Locate the cell with the specified text and output its [x, y] center coordinate. 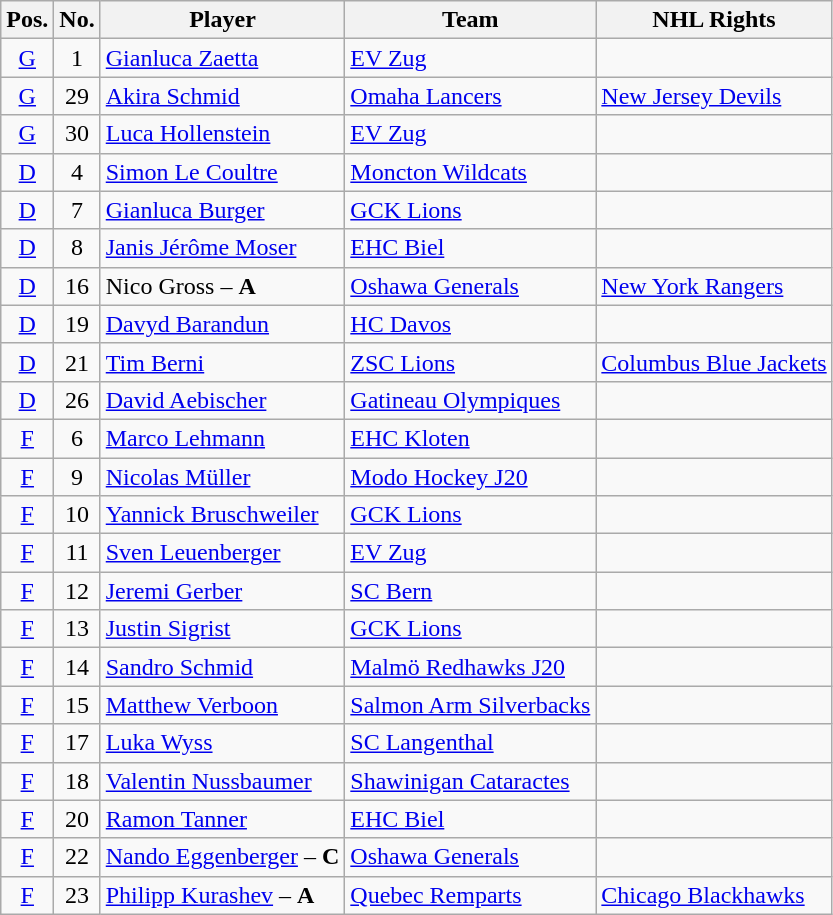
Gianluca Burger [222, 210]
Player [222, 20]
EHC Kloten [470, 438]
Shawinigan Cataractes [470, 781]
21 [77, 362]
13 [77, 629]
20 [77, 819]
No. [77, 20]
Sandro Schmid [222, 667]
Philipp Kurashev – A [222, 895]
New York Rangers [714, 286]
Akira Schmid [222, 96]
9 [77, 477]
6 [77, 438]
David Aebischer [222, 400]
SC Bern [470, 591]
Columbus Blue Jackets [714, 362]
4 [77, 172]
Matthew Verboon [222, 705]
Tim Berni [222, 362]
Davyd Barandun [222, 324]
New Jersey Devils [714, 96]
30 [77, 134]
Luka Wyss [222, 743]
Salmon Arm Silverbacks [470, 705]
Valentin Nussbaumer [222, 781]
Justin Sigrist [222, 629]
16 [77, 286]
Nicolas Müller [222, 477]
Luca Hollenstein [222, 134]
11 [77, 553]
29 [77, 96]
8 [77, 248]
15 [77, 705]
Nando Eggenberger – C [222, 857]
14 [77, 667]
7 [77, 210]
HC Davos [470, 324]
Janis Jérôme Moser [222, 248]
12 [77, 591]
Yannick Bruschweiler [222, 515]
23 [77, 895]
Jeremi Gerber [222, 591]
Malmö Redhawks J20 [470, 667]
Quebec Remparts [470, 895]
Pos. [28, 20]
Sven Leuenberger [222, 553]
Modo Hockey J20 [470, 477]
NHL Rights [714, 20]
26 [77, 400]
Team [470, 20]
Gatineau Olympiques [470, 400]
22 [77, 857]
1 [77, 58]
18 [77, 781]
Simon Le Coultre [222, 172]
Omaha Lancers [470, 96]
Marco Lehmann [222, 438]
ZSC Lions [470, 362]
Chicago Blackhawks [714, 895]
SC Langenthal [470, 743]
10 [77, 515]
Nico Gross – A [222, 286]
Ramon Tanner [222, 819]
19 [77, 324]
17 [77, 743]
Gianluca Zaetta [222, 58]
Moncton Wildcats [470, 172]
